Locate the cell with the specified text and output its (X, Y) center coordinate. 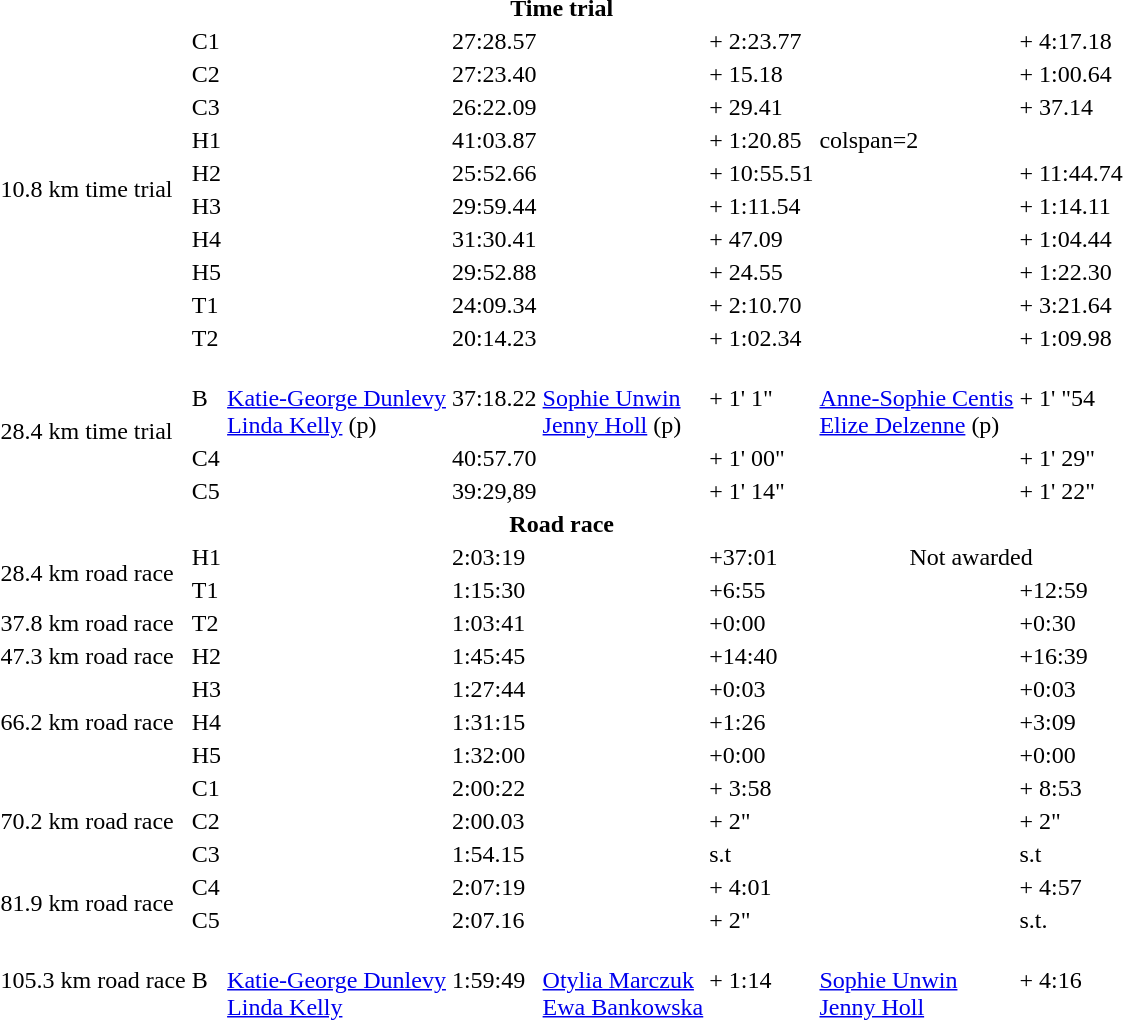
20:14.23 (494, 338)
+ 3:58 (762, 788)
27:28.57 (494, 41)
+ 2:23.77 (762, 41)
+ 2:10.70 (762, 305)
1:03:41 (494, 623)
Sophie UnwinJenny Holl (p) (623, 398)
1:15:30 (494, 590)
+ 10:55.51 (762, 173)
+ 29.41 (762, 107)
B (206, 398)
1:31:15 (494, 722)
+ 4:01 (762, 887)
2:07.16 (494, 920)
2:00.03 (494, 821)
1:27:44 (494, 689)
1:54.15 (494, 854)
24:09.34 (494, 305)
2:07:19 (494, 887)
1:45:45 (494, 656)
40:57.70 (494, 458)
+ 24.55 (762, 272)
29:52.88 (494, 272)
+ 1' 00" (762, 458)
41:03.87 (494, 140)
39:29,89 (494, 491)
+ 47.09 (762, 239)
Katie-George DunlevyLinda Kelly (p) (337, 398)
+ 1' 14" (762, 491)
+14:40 (762, 656)
27:23.40 (494, 74)
+1:26 (762, 722)
+ 1:02.34 (762, 338)
37:18.22 (494, 398)
2:00:22 (494, 788)
Anne-Sophie CentisElize Delzenne (p) (916, 398)
s.t (762, 854)
2:03:19 (494, 557)
+6:55 (762, 590)
+ 1:11.54 (762, 206)
29:59.44 (494, 206)
+37:01 (762, 557)
colspan=2 (916, 140)
26:22.09 (494, 107)
+ 1' 1" (762, 398)
25:52.66 (494, 173)
+ 1:20.85 (762, 140)
+ 15.18 (762, 74)
+0:03 (762, 689)
31:30.41 (494, 239)
1:32:00 (494, 755)
